Detect which cell encompasses the target text, then output its (x, y) center coordinate. 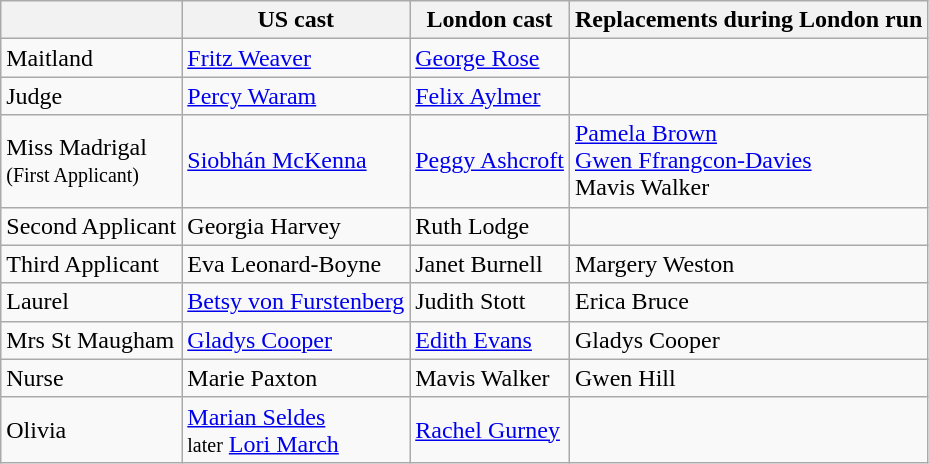
Felix Aylmer (490, 96)
Judith Stott (490, 302)
Mrs St Maugham (92, 340)
Pamela BrownGwen Ffrangcon-DaviesMavis Walker (748, 161)
George Rose (490, 58)
Third Applicant (92, 264)
Ruth Lodge (490, 226)
Marie Paxton (296, 378)
Eva Leonard-Boyne (296, 264)
London cast (490, 20)
Replacements during London run (748, 20)
Margery Weston (748, 264)
Second Applicant (92, 226)
Nurse (92, 378)
Rachel Gurney (490, 430)
Maitland (92, 58)
Peggy Ashcroft (490, 161)
Fritz Weaver (296, 58)
Edith Evans (490, 340)
Laurel (92, 302)
Gwen Hill (748, 378)
Erica Bruce (748, 302)
Georgia Harvey (296, 226)
Judge (92, 96)
Betsy von Furstenberg (296, 302)
Olivia (92, 430)
Janet Burnell (490, 264)
Siobhán McKenna (296, 161)
US cast (296, 20)
Mavis Walker (490, 378)
Marian Seldeslater Lori March (296, 430)
Percy Waram (296, 96)
Miss Madrigal(First Applicant) (92, 161)
